Return the [x, y] coordinate for the center point of the cell that contains the specified text.  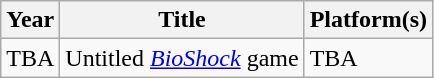
Title [182, 20]
Year [30, 20]
Platform(s) [368, 20]
Untitled BioShock game [182, 58]
